Find where the given text appears and provide that cell's center as [X, Y] coordinate. 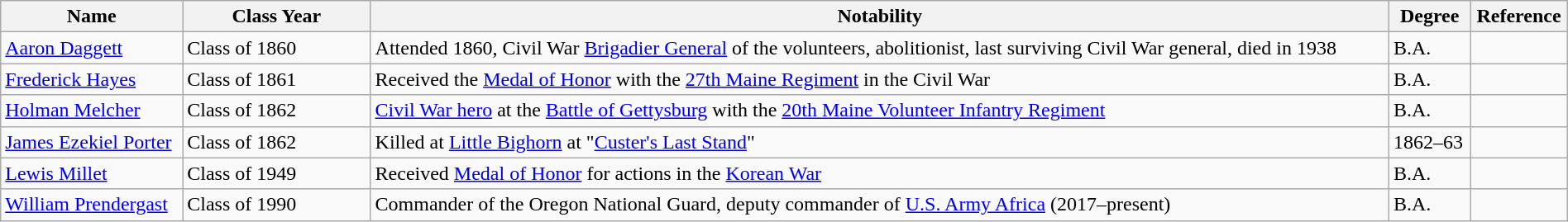
Commander of the Oregon National Guard, deputy commander of U.S. Army Africa (2017–present) [880, 205]
1862–63 [1429, 142]
Received the Medal of Honor with the 27th Maine Regiment in the Civil War [880, 79]
Reference [1518, 17]
Class of 1860 [276, 48]
Received Medal of Honor for actions in the Korean War [880, 173]
Civil War hero at the Battle of Gettysburg with the 20th Maine Volunteer Infantry Regiment [880, 111]
William Prendergast [92, 205]
Lewis Millet [92, 173]
Degree [1429, 17]
James Ezekiel Porter [92, 142]
Killed at Little Bighorn at "Custer's Last Stand" [880, 142]
Aaron Daggett [92, 48]
Name [92, 17]
Notability [880, 17]
Holman Melcher [92, 111]
Class of 1861 [276, 79]
Attended 1860, Civil War Brigadier General of the volunteers, abolitionist, last surviving Civil War general, died in 1938 [880, 48]
Class of 1990 [276, 205]
Class Year [276, 17]
Class of 1949 [276, 173]
Frederick Hayes [92, 79]
